From the cell containing the given text, extract its center point as (x, y) coordinate. 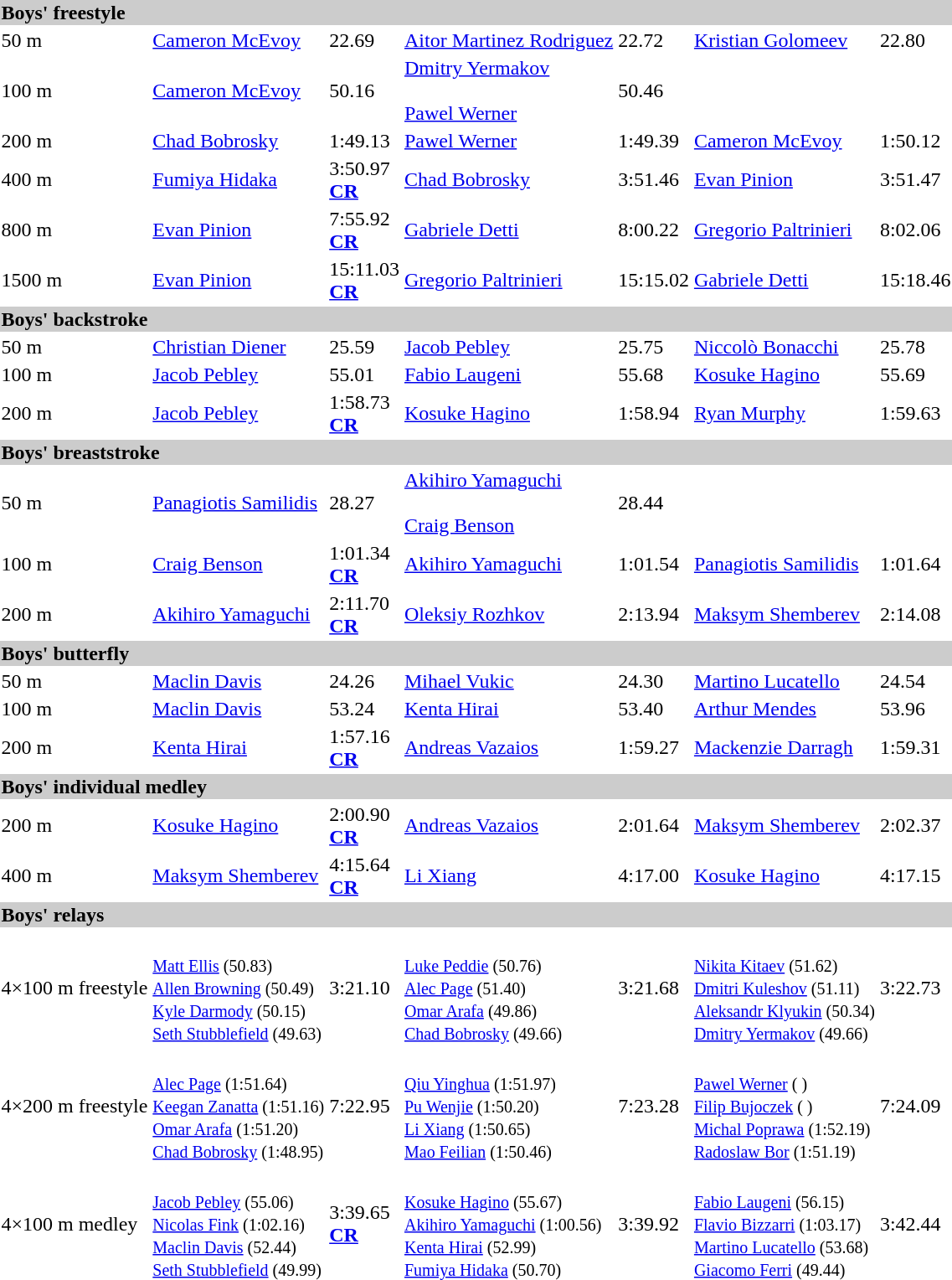
28.27 (365, 503)
4:17.15 (915, 876)
1:59.27 (654, 747)
Fabio Laugeni (508, 374)
Pawel Werner (508, 141)
4:17.00 (654, 876)
1:49.39 (654, 141)
Aitor Martinez Rodriguez (508, 40)
Luke Peddie (50.76)Alec Page (51.40)Omar Arafa (49.86)Chad Bobrosky (49.66) (508, 988)
25.59 (365, 347)
50.46 (654, 90)
8:02.06 (915, 230)
55.01 (365, 374)
Pawel Werner ( )Filip Bujoczek ( )Michal Poprawa (1:52.19)Radoslaw Bor (1:51.19) (784, 1106)
Matt Ellis (50.83)Allen Browning (50.49)Kyle Darmody (50.15)Seth Stubblefield (49.63) (239, 988)
Boys' freestyle (476, 13)
Christian Diener (239, 347)
Nikita Kitaev (51.62)Dmitri Kuleshov (51.11)Aleksandr Klyukin (50.34)Dmitry Yermakov (49.66) (784, 988)
53.96 (915, 709)
7:55.92CR (365, 230)
2:01.64 (654, 826)
15:15.02 (654, 280)
1:01.54 (654, 565)
3:50.97CR (365, 179)
3:51.46 (654, 179)
4×100 m freestyle (75, 988)
25.75 (654, 347)
1:57.16CR (365, 747)
3:21.68 (654, 988)
Dmitry Yermakov Pawel Werner (508, 90)
1:49.13 (365, 141)
Niccolò Bonacchi (784, 347)
2:02.37 (915, 826)
15:18.46 (915, 280)
1:01.64 (915, 565)
Boys' backstroke (476, 319)
Kristian Golomeev (784, 40)
24.54 (915, 681)
50.16 (365, 90)
2:13.94 (654, 615)
Alec Page (1:51.64)Keegan Zanatta (1:51.16)Omar Arafa (1:51.20)Chad Bobrosky (1:48.95) (239, 1106)
Ryan Murphy (784, 414)
Oleksiy Rozhkov (508, 615)
Mackenzie Darragh (784, 747)
Akihiro YamaguchiCraig Benson (508, 503)
3:51.47 (915, 179)
Qiu Yinghua (1:51.97)Pu Wenjie (1:50.20)Li Xiang (1:50.65)Mao Feilian (1:50.46) (508, 1106)
24.26 (365, 681)
Boys' butterfly (476, 653)
7:24.09 (915, 1106)
Boys' individual medley (476, 787)
1:59.31 (915, 747)
22.69 (365, 40)
55.68 (654, 374)
3:22.73 (915, 988)
1:59.63 (915, 414)
Fumiya Hidaka (239, 179)
3:21.10 (365, 988)
7:22.95 (365, 1106)
4:15.64CR (365, 876)
25.78 (915, 347)
53.40 (654, 709)
28.44 (654, 503)
2:00.90CR (365, 826)
4×200 m freestyle (75, 1106)
1:50.12 (915, 141)
1:01.34CR (365, 565)
53.24 (365, 709)
1500 m (75, 280)
2:11.70CR (365, 615)
Arthur Mendes (784, 709)
22.72 (654, 40)
Martino Lucatello (784, 681)
800 m (75, 230)
55.69 (915, 374)
Boys' relays (476, 915)
2:14.08 (915, 615)
24.30 (654, 681)
Boys' breaststroke (476, 452)
15:11.03CR (365, 280)
1:58.73 CR (365, 414)
22.80 (915, 40)
Mihael Vukic (508, 681)
8:00.22 (654, 230)
7:23.28 (654, 1106)
Craig Benson (239, 565)
1:58.94 (654, 414)
Li Xiang (508, 876)
